Capture the cell that displays the provided text and extract its (x, y) central coordinate. 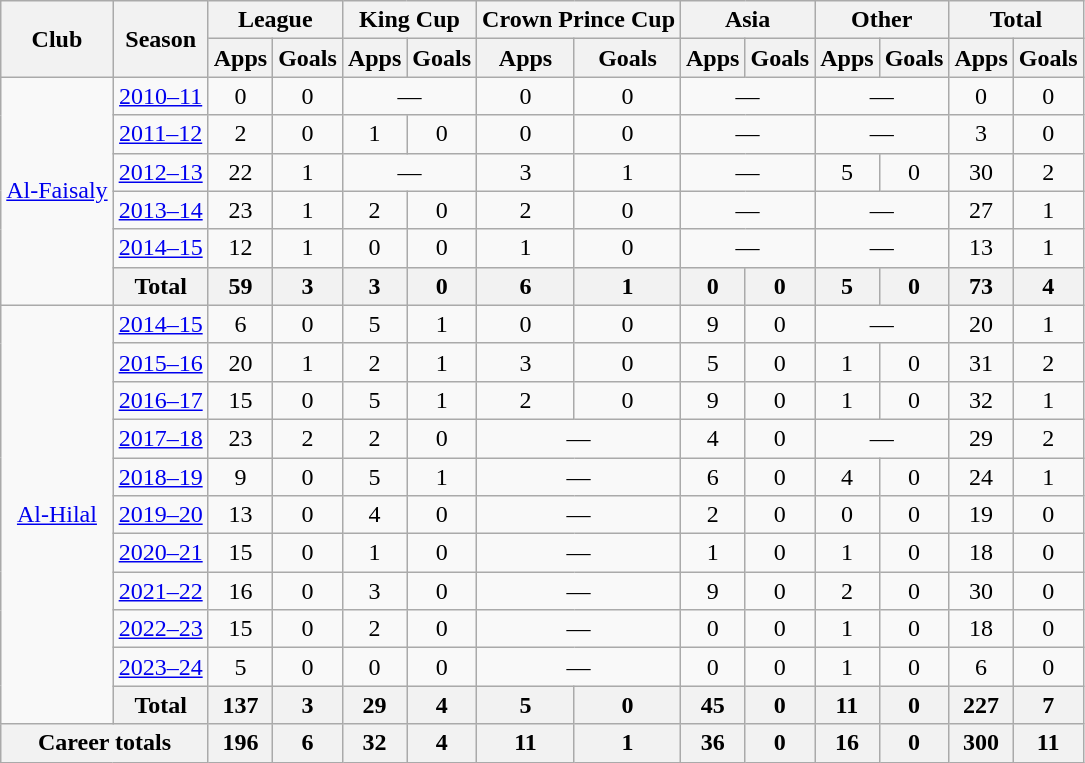
137 (240, 705)
196 (240, 743)
7 (1048, 705)
King Cup (409, 20)
27 (981, 210)
2017–18 (160, 438)
59 (240, 286)
227 (981, 705)
Other (882, 20)
12 (240, 248)
19 (981, 515)
Season (160, 39)
22 (240, 172)
Al-Faisaly (57, 191)
73 (981, 286)
36 (713, 743)
2015–16 (160, 362)
2013–14 (160, 210)
300 (981, 743)
Club (57, 39)
2016–17 (160, 400)
2020–21 (160, 553)
2012–13 (160, 172)
24 (981, 477)
2019–20 (160, 515)
Asia (748, 20)
2022–23 (160, 629)
2018–19 (160, 477)
31 (981, 362)
2011–12 (160, 134)
League (275, 20)
2010–11 (160, 96)
Al-Hilal (57, 514)
2023–24 (160, 667)
45 (713, 705)
2021–22 (160, 591)
Career totals (104, 743)
Crown Prince Cup (579, 20)
